Capture the cell that displays the provided text and extract its [X, Y] central coordinate. 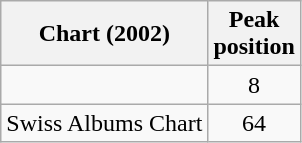
Swiss Albums Chart [104, 123]
64 [254, 123]
8 [254, 85]
Chart (2002) [104, 34]
Peakposition [254, 34]
